Extract the (x, y) coordinate from the center of the cell holding the provided text.  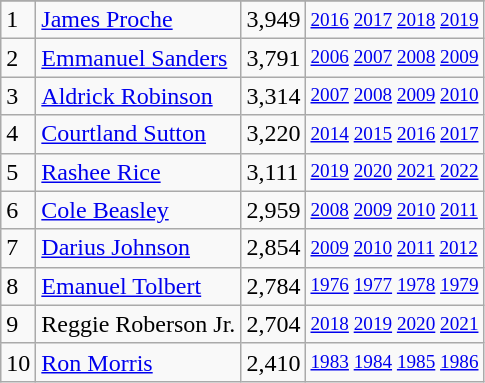
6 (18, 210)
3,949 (274, 20)
Aldrick Robinson (138, 96)
2,854 (274, 248)
2 (18, 58)
2006 2007 2008 2009 (394, 58)
2018 2019 2020 2021 (394, 324)
1 (18, 20)
Emanuel Tolbert (138, 286)
3,111 (274, 172)
2016 2017 2018 2019 (394, 20)
9 (18, 324)
Rashee Rice (138, 172)
2,410 (274, 362)
2019 2020 2021 2022 (394, 172)
Emmanuel Sanders (138, 58)
3 (18, 96)
Darius Johnson (138, 248)
3,314 (274, 96)
2014 2015 2016 2017 (394, 134)
4 (18, 134)
3,220 (274, 134)
1983 1984 1985 1986 (394, 362)
2,784 (274, 286)
10 (18, 362)
7 (18, 248)
Ron Morris (138, 362)
3,791 (274, 58)
Cole Beasley (138, 210)
2008 2009 2010 2011 (394, 210)
2,959 (274, 210)
2,704 (274, 324)
Courtland Sutton (138, 134)
2009 2010 2011 2012 (394, 248)
8 (18, 286)
Reggie Roberson Jr. (138, 324)
2007 2008 2009 2010 (394, 96)
James Proche (138, 20)
1976 1977 1978 1979 (394, 286)
5 (18, 172)
